For the text-containing cell, return its midpoint in (x, y) coordinate format. 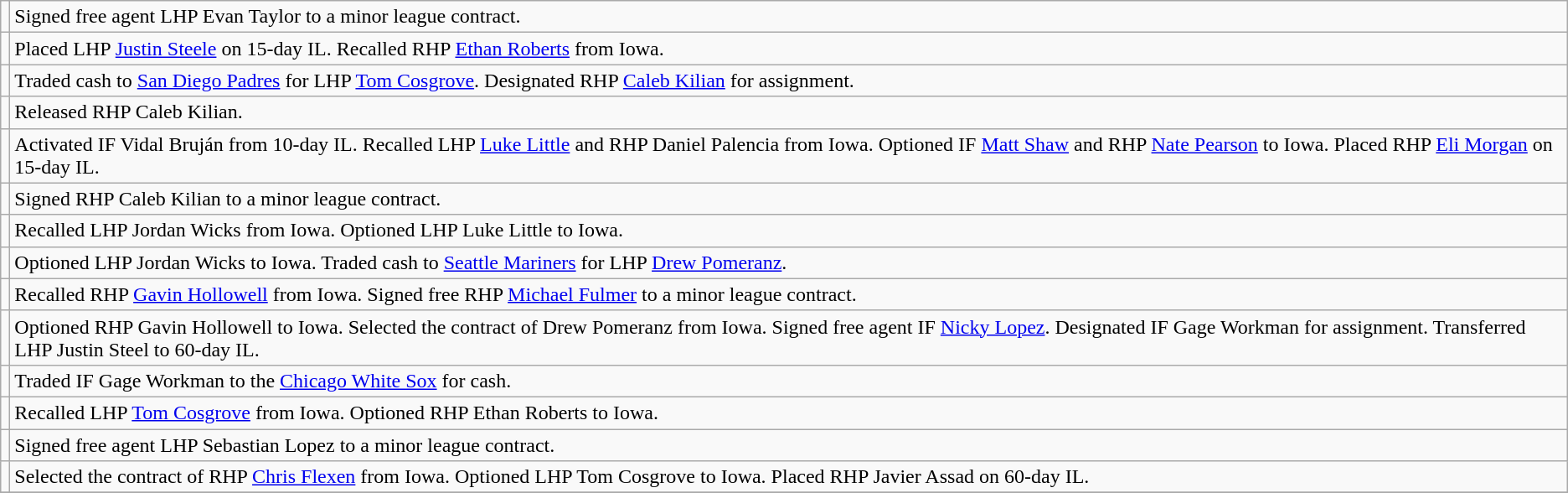
Optioned LHP Jordan Wicks to Iowa. Traded cash to Seattle Mariners for LHP Drew Pomeranz. (789, 262)
Released RHP Caleb Kilian. (789, 112)
Recalled RHP Gavin Hollowell from Iowa. Signed free RHP Michael Fulmer to a minor league contract. (789, 294)
Signed free agent LHP Sebastian Lopez to a minor league contract. (789, 445)
Traded cash to San Diego Padres for LHP Tom Cosgrove. Designated RHP Caleb Kilian for assignment. (789, 80)
Placed LHP Justin Steele on 15-day IL. Recalled RHP Ethan Roberts from Iowa. (789, 49)
Recalled LHP Tom Cosgrove from Iowa. Optioned RHP Ethan Roberts to Iowa. (789, 413)
Selected the contract of RHP Chris Flexen from Iowa. Optioned LHP Tom Cosgrove to Iowa. Placed RHP Javier Assad on 60-day IL. (789, 477)
Traded IF Gage Workman to the Chicago White Sox for cash. (789, 381)
Signed free agent LHP Evan Taylor to a minor league contract. (789, 17)
Signed RHP Caleb Kilian to a minor league contract. (789, 199)
Recalled LHP Jordan Wicks from Iowa. Optioned LHP Luke Little to Iowa. (789, 231)
